For the text-containing cell, return its midpoint in [X, Y] coordinate format. 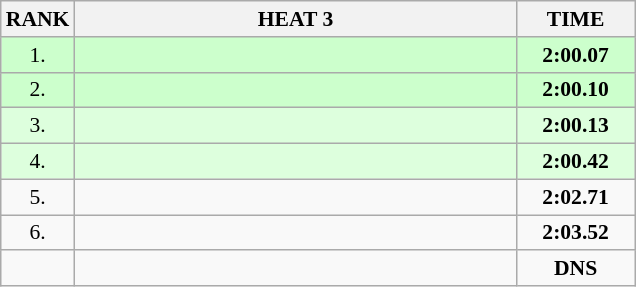
TIME [576, 19]
2:00.07 [576, 55]
DNS [576, 269]
2:00.10 [576, 90]
2. [38, 90]
6. [38, 233]
2:00.42 [576, 162]
2:02.71 [576, 197]
5. [38, 197]
4. [38, 162]
2:03.52 [576, 233]
3. [38, 126]
2:00.13 [576, 126]
1. [38, 55]
RANK [38, 19]
HEAT 3 [295, 19]
